Pinpoint the cell where the given text exists, returning its (X, Y) midpoint coordinate. 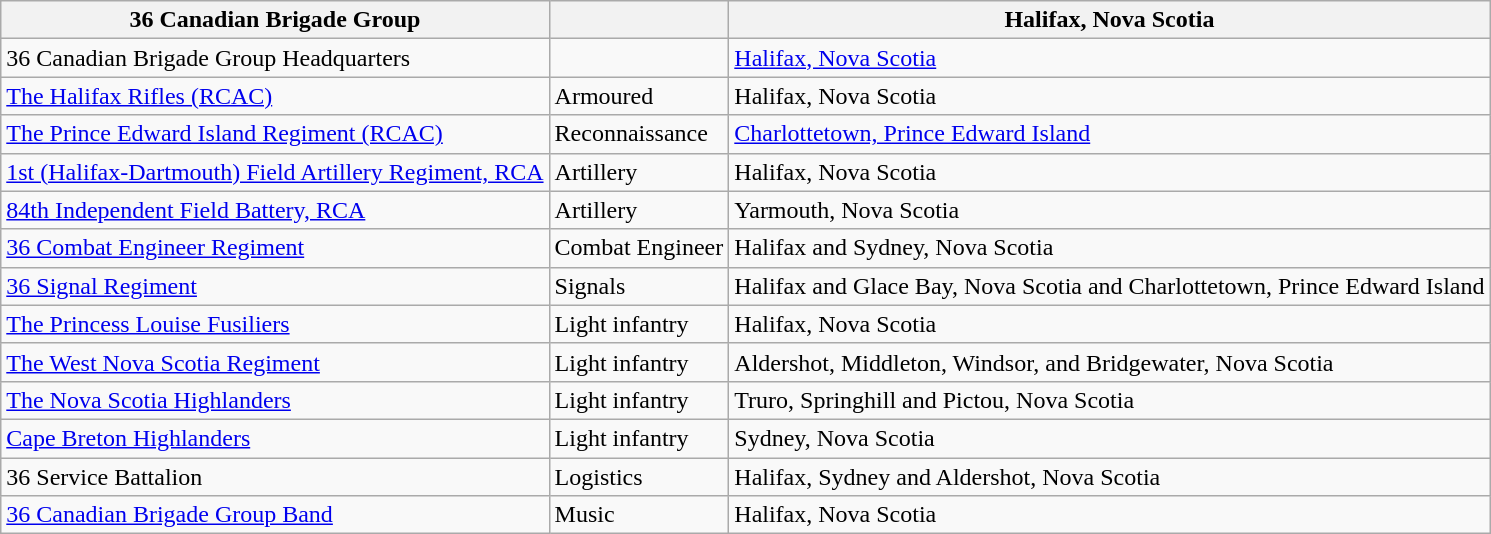
Signals (639, 286)
Logistics (639, 477)
Music (639, 515)
36 Canadian Brigade Group (275, 20)
36 Canadian Brigade Group Band (275, 515)
Truro, Springhill and Pictou, Nova Scotia (1110, 400)
Sydney, Nova Scotia (1110, 438)
Aldershot, Middleton, Windsor, and Bridgewater, Nova Scotia (1110, 362)
Combat Engineer (639, 248)
36 Combat Engineer Regiment (275, 248)
84th Independent Field Battery, RCA (275, 210)
36 Canadian Brigade Group Headquarters (275, 58)
Cape Breton Highlanders (275, 438)
Armoured (639, 96)
36 Service Battalion (275, 477)
1st (Halifax-Dartmouth) Field Artillery Regiment, RCA (275, 172)
Charlottetown, Prince Edward Island (1110, 134)
The Halifax Rifles (RCAC) (275, 96)
The Nova Scotia Highlanders (275, 400)
Halifax and Sydney, Nova Scotia (1110, 248)
The Prince Edward Island Regiment (RCAC) (275, 134)
Halifax and Glace Bay, Nova Scotia and Charlottetown, Prince Edward Island (1110, 286)
Reconnaissance (639, 134)
Yarmouth, Nova Scotia (1110, 210)
Halifax, Sydney and Aldershot, Nova Scotia (1110, 477)
The Princess Louise Fusiliers (275, 324)
The West Nova Scotia Regiment (275, 362)
36 Signal Regiment (275, 286)
